From the cell containing the given text, extract its center point as [x, y] coordinate. 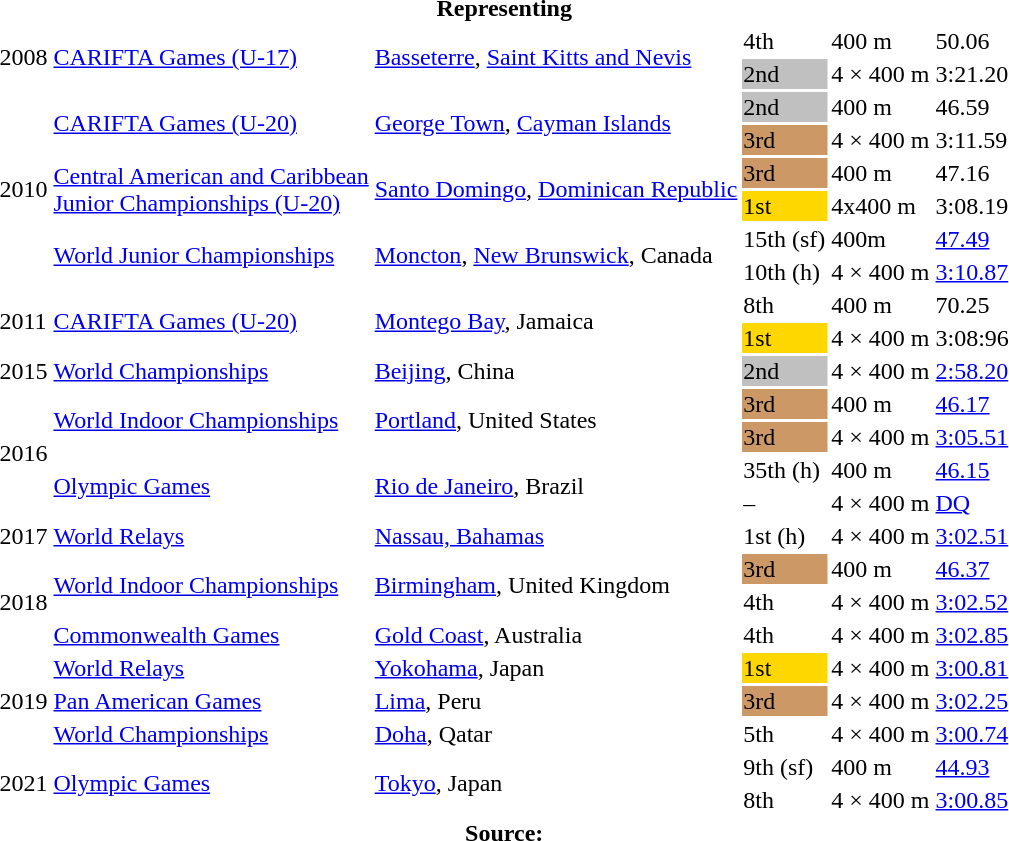
10th (h) [784, 272]
Central American and CaribbeanJunior Championships (U-20) [211, 190]
Yokohama, Japan [556, 668]
Rio de Janeiro, Brazil [556, 486]
Basseterre, Saint Kitts and Nevis [556, 58]
15th (sf) [784, 239]
Pan American Games [211, 701]
35th (h) [784, 470]
Lima, Peru [556, 701]
Santo Domingo, Dominican Republic [556, 190]
400m [880, 239]
Moncton, New Brunswick, Canada [556, 256]
Doha, Qatar [556, 734]
Birmingham, United Kingdom [556, 586]
Tokyo, Japan [556, 784]
Nassau, Bahamas [556, 536]
– [784, 503]
CARIFTA Games (U-17) [211, 58]
1st (h) [784, 536]
9th (sf) [784, 767]
Montego Bay, Jamaica [556, 322]
Portland, United States [556, 420]
Commonwealth Games [211, 635]
George Town, Cayman Islands [556, 124]
Gold Coast, Australia [556, 635]
Beijing, China [556, 371]
4x400 m [880, 206]
World Junior Championships [211, 256]
5th [784, 734]
